For the text-containing cell, return its midpoint in [X, Y] coordinate format. 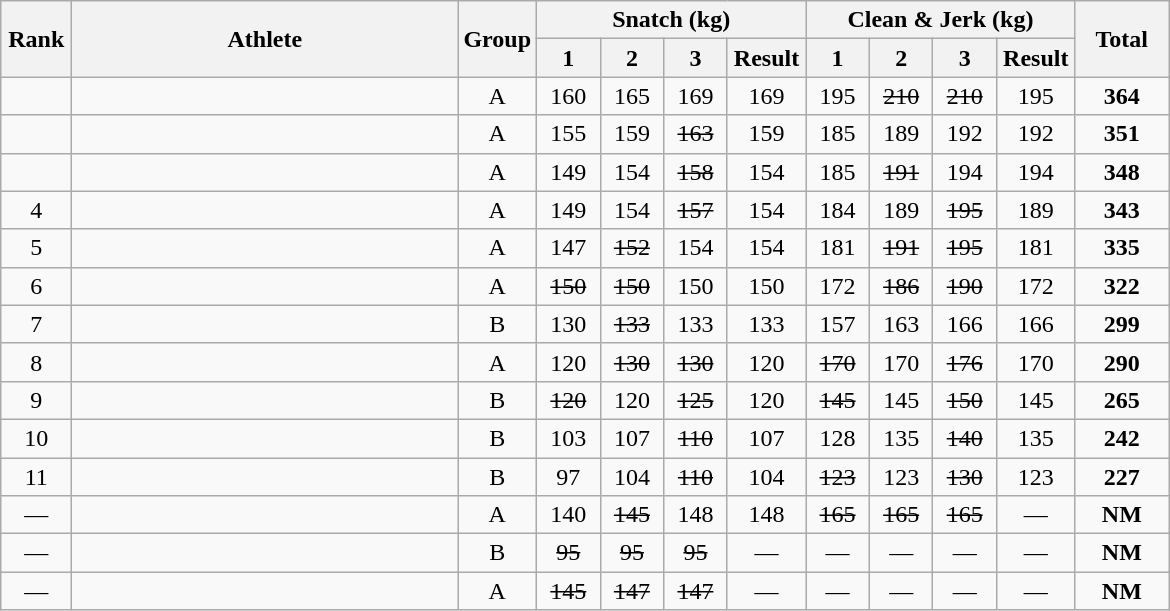
190 [965, 286]
155 [569, 134]
242 [1122, 438]
10 [36, 438]
335 [1122, 248]
265 [1122, 400]
348 [1122, 172]
186 [901, 286]
128 [838, 438]
176 [965, 362]
227 [1122, 477]
160 [569, 96]
7 [36, 324]
364 [1122, 96]
351 [1122, 134]
5 [36, 248]
8 [36, 362]
152 [632, 248]
97 [569, 477]
11 [36, 477]
6 [36, 286]
Group [498, 39]
9 [36, 400]
125 [696, 400]
290 [1122, 362]
Athlete [265, 39]
4 [36, 210]
Clean & Jerk (kg) [940, 20]
103 [569, 438]
343 [1122, 210]
Total [1122, 39]
158 [696, 172]
299 [1122, 324]
Rank [36, 39]
322 [1122, 286]
Snatch (kg) [672, 20]
184 [838, 210]
